Return (x, y) of the center of cell containing provided text 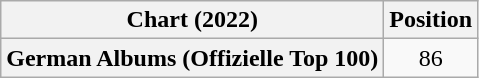
Chart (2022) (192, 20)
86 (431, 58)
Position (431, 20)
German Albums (Offizielle Top 100) (192, 58)
